Capture the cell that displays the provided text and extract its (X, Y) central coordinate. 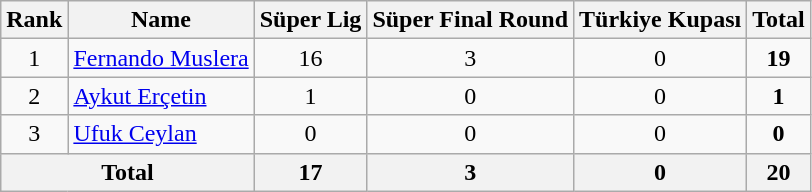
Name (161, 20)
Aykut Erçetin (161, 96)
19 (779, 58)
16 (310, 58)
Ufuk Ceylan (161, 134)
2 (34, 96)
Süper Lig (310, 20)
20 (779, 172)
Süper Final Round (470, 20)
17 (310, 172)
Türkiye Kupası (660, 20)
Fernando Muslera (161, 58)
Rank (34, 20)
